Identify which cell holds the provided text, then report its [X, Y] central coordinate. 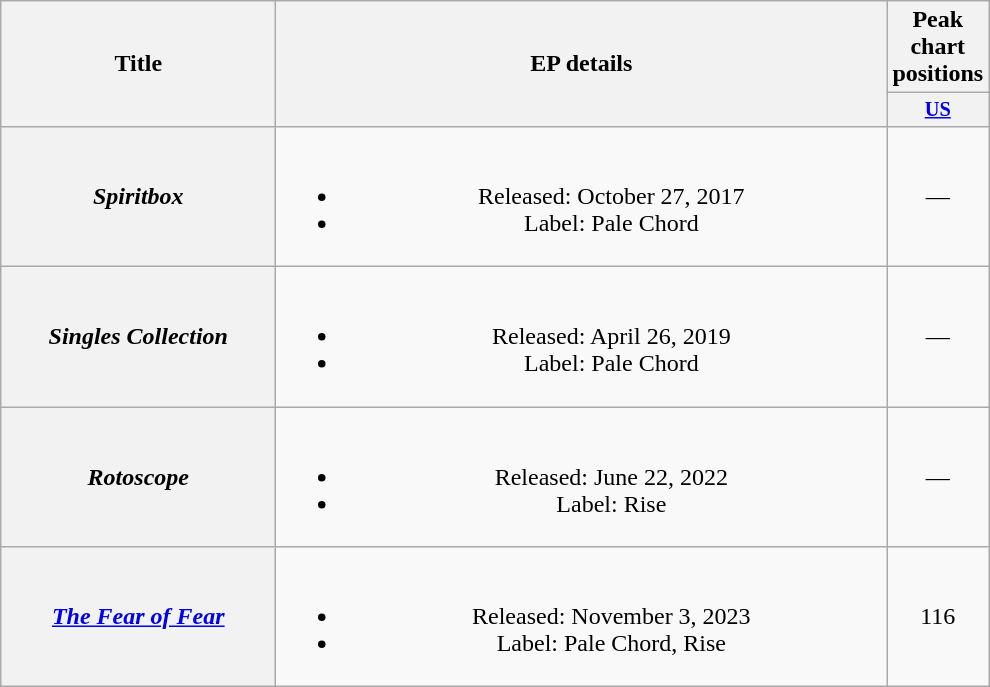
Released: October 27, 2017Label: Pale Chord [582, 196]
Title [138, 64]
116 [938, 617]
Released: June 22, 2022Label: Rise [582, 477]
Peak chart positions [938, 47]
EP details [582, 64]
The Fear of Fear [138, 617]
Spiritbox [138, 196]
Released: April 26, 2019Label: Pale Chord [582, 337]
Rotoscope [138, 477]
US [938, 110]
Released: November 3, 2023Label: Pale Chord, Rise [582, 617]
Singles Collection [138, 337]
